Return the [X, Y] coordinate for the center point of the cell that contains the specified text.  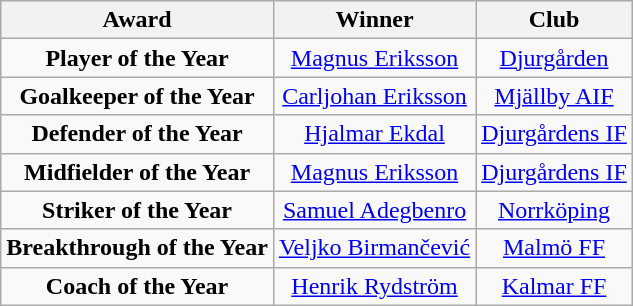
Samuel Adegbenro [374, 210]
Player of the Year [138, 58]
Malmö FF [554, 248]
Kalmar FF [554, 286]
Club [554, 20]
Breakthrough of the Year [138, 248]
Carljohan Eriksson [374, 96]
Midfielder of the Year [138, 172]
Coach of the Year [138, 286]
Djurgården [554, 58]
Goalkeeper of the Year [138, 96]
Veljko Birmančević [374, 248]
Hjalmar Ekdal [374, 134]
Defender of the Year [138, 134]
Mjällby AIF [554, 96]
Henrik Rydström [374, 286]
Winner [374, 20]
Norrköping [554, 210]
Striker of the Year [138, 210]
Award [138, 20]
